Scan for the cell matching the given text and deliver its (x, y) coordinate at center. 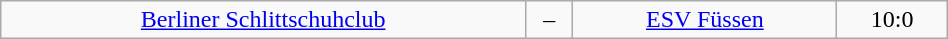
10:0 (892, 20)
– (550, 20)
ESV Füssen (705, 20)
Berliner Schlittschuhclub (264, 20)
